Provide the (x, y) coordinate of the cell's center where the given text is located.  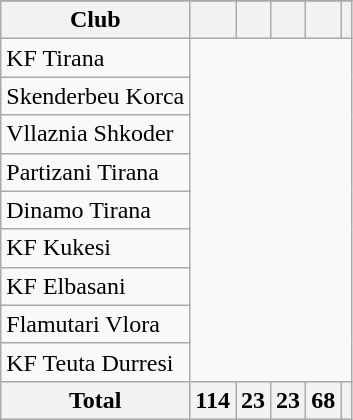
Club (96, 20)
Dinamo Tirana (96, 210)
KF Tirana (96, 58)
Vllaznia Shkoder (96, 134)
KF Elbasani (96, 286)
KF Kukesi (96, 248)
114 (213, 400)
68 (324, 400)
Flamutari Vlora (96, 324)
Total (96, 400)
Skenderbeu Korca (96, 96)
Partizani Tirana (96, 172)
KF Teuta Durresi (96, 362)
